Return the [X, Y] coordinate for the center point of the cell that contains the specified text.  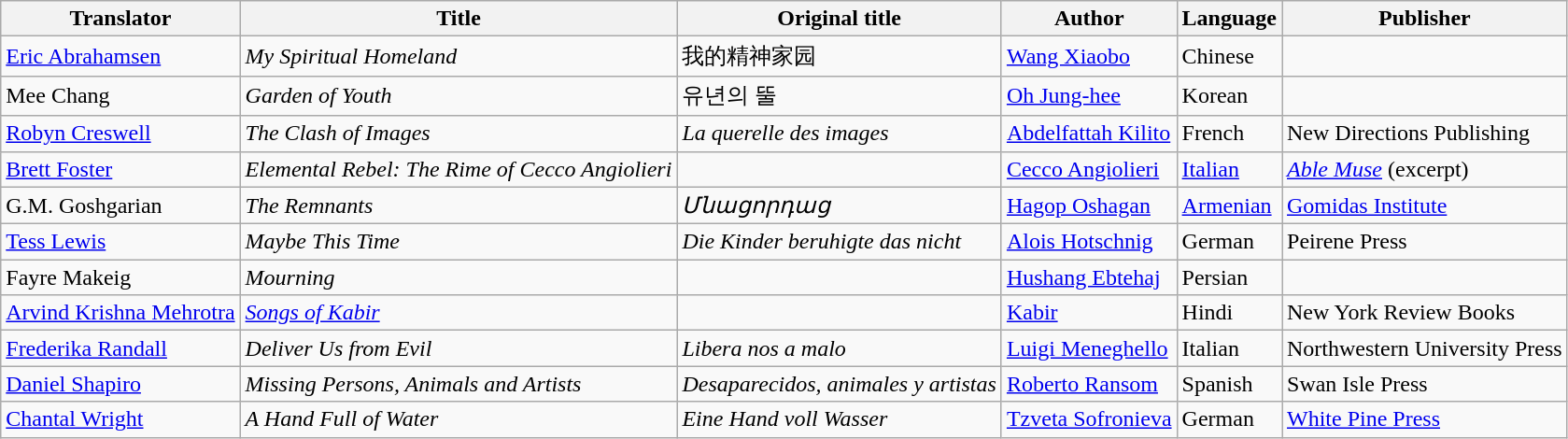
Able Muse (excerpt) [1424, 169]
Spanish [1229, 384]
Mee Chang [120, 95]
Abdelfattah Kilito [1089, 134]
The Remnants [459, 205]
Persian [1229, 277]
Gomidas Institute [1424, 205]
Chinese [1229, 56]
Missing Persons, Animals and Artists [459, 384]
Մնացորդաց [839, 205]
Frederika Randall [120, 348]
Die Kinder beruhigte das nicht [839, 242]
The Clash of Images [459, 134]
Garden of Youth [459, 95]
Title [459, 19]
Songs of Kabir [459, 313]
Arvind Krishna Mehrotra [120, 313]
Daniel Shapiro [120, 384]
A Hand Full of Water [459, 419]
Desaparecidos, animales y artistas [839, 384]
Alois Hotschnig [1089, 242]
Armenian [1229, 205]
Korean [1229, 95]
Elemental Rebel: The Rime of Cecco Angiolieri [459, 169]
Brett Foster [120, 169]
White Pine Press [1424, 419]
Maybe This Time [459, 242]
Hushang Ebtehaj [1089, 277]
Roberto Ransom [1089, 384]
Wang Xiaobo [1089, 56]
Eric Abrahamsen [120, 56]
Deliver Us from Evil [459, 348]
Oh Jung-hee [1089, 95]
Cecco Angiolieri [1089, 169]
La querelle des images [839, 134]
Publisher [1424, 19]
유년의 뚤 [839, 95]
Author [1089, 19]
Original title [839, 19]
New Directions Publishing [1424, 134]
Peirene Press [1424, 242]
Fayre Makeig [120, 277]
Eine Hand voll Wasser [839, 419]
Swan Isle Press [1424, 384]
Robyn Creswell [120, 134]
Tzveta Sofronieva [1089, 419]
My Spiritual Homeland [459, 56]
Language [1229, 19]
French [1229, 134]
G.M. Goshgarian [120, 205]
Chantal Wright [120, 419]
Northwestern University Press [1424, 348]
Translator [120, 19]
Mourning [459, 277]
Kabir [1089, 313]
Hindi [1229, 313]
Libera nos a malo [839, 348]
New York Review Books [1424, 313]
我的精神家园 [839, 56]
Luigi Meneghello [1089, 348]
Hagop Oshagan [1089, 205]
Tess Lewis [120, 242]
